Return (x, y) of the center of cell containing provided text 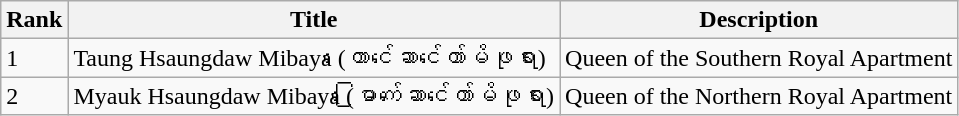
Rank (34, 20)
Queen of the Southern Royal Apartment (759, 58)
2 (34, 96)
Myauk Hsaungdaw Mibaya (မြောက်ဆောင်တော်မိဖုရား) (314, 96)
Queen of the Northern Royal Apartment (759, 96)
Taung Hsaungdaw Mibaya (တောင်ဆောင်တော်မိဖုရား) (314, 58)
Title (314, 20)
1 (34, 58)
Description (759, 20)
